Provide the [x, y] coordinate of the cell's center where the given text is located.  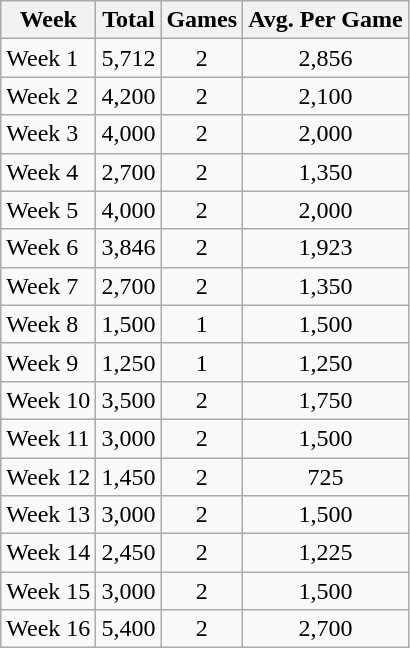
Total [128, 20]
725 [326, 477]
Week 9 [48, 362]
1,750 [326, 400]
Week 12 [48, 477]
Week 7 [48, 286]
Week 13 [48, 515]
Week 2 [48, 96]
2,450 [128, 553]
Week 3 [48, 134]
Week 15 [48, 591]
5,400 [128, 629]
2,100 [326, 96]
1,225 [326, 553]
Week 11 [48, 438]
Week [48, 20]
Games [202, 20]
Week 10 [48, 400]
1,450 [128, 477]
4,200 [128, 96]
Week 14 [48, 553]
3,500 [128, 400]
5,712 [128, 58]
Week 6 [48, 248]
Week 5 [48, 210]
2,856 [326, 58]
1,923 [326, 248]
Week 16 [48, 629]
3,846 [128, 248]
Week 4 [48, 172]
Week 1 [48, 58]
Week 8 [48, 324]
Avg. Per Game [326, 20]
